For the text-containing cell, return its midpoint in (X, Y) coordinate format. 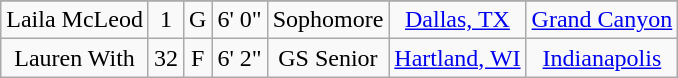
Sophomore (328, 20)
Grand Canyon (602, 20)
GS Senior (328, 58)
Indianapolis (602, 58)
F (197, 58)
G (197, 20)
6' 2" (240, 58)
32 (166, 58)
Hartland, WI (458, 58)
1 (166, 20)
Laila McLeod (75, 20)
Lauren With (75, 58)
6' 0" (240, 20)
Dallas, TX (458, 20)
